Return [x, y] of the center of cell containing provided text 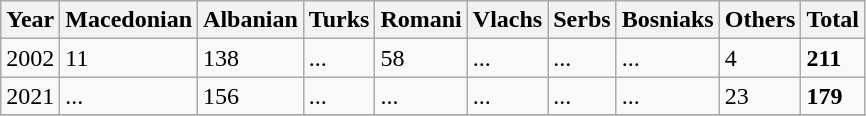
Total [833, 20]
2002 [30, 58]
Others [760, 20]
211 [833, 58]
Vlachs [507, 20]
4 [760, 58]
2021 [30, 96]
Turks [339, 20]
11 [129, 58]
Year [30, 20]
179 [833, 96]
Romani [421, 20]
Albanian [251, 20]
Serbs [582, 20]
Macedonian [129, 20]
Bosniaks [668, 20]
58 [421, 58]
138 [251, 58]
156 [251, 96]
23 [760, 96]
